Output the (X, Y) coordinate of the center of the cell containing the given text.  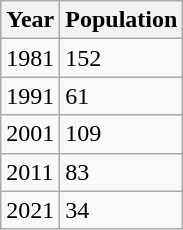
1991 (30, 96)
2001 (30, 134)
Population (122, 20)
Year (30, 20)
61 (122, 96)
109 (122, 134)
34 (122, 210)
2021 (30, 210)
1981 (30, 58)
83 (122, 172)
152 (122, 58)
2011 (30, 172)
